Extract the [X, Y] coordinate from the center of the cell holding the provided text.  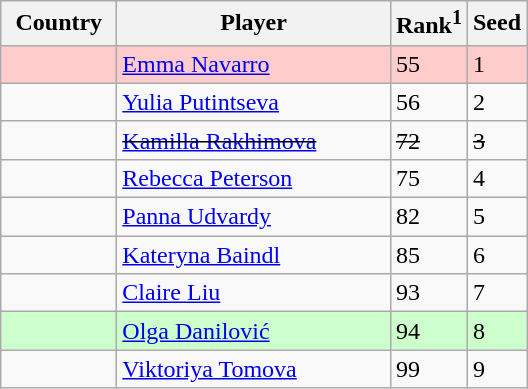
94 [428, 331]
4 [496, 178]
8 [496, 331]
Yulia Putintseva [254, 102]
Kamilla Rakhimova [254, 140]
Emma Navarro [254, 64]
9 [496, 369]
72 [428, 140]
93 [428, 293]
1 [496, 64]
Panna Udvardy [254, 217]
56 [428, 102]
85 [428, 255]
6 [496, 255]
Kateryna Baindl [254, 255]
Seed [496, 24]
2 [496, 102]
7 [496, 293]
82 [428, 217]
Rank1 [428, 24]
Player [254, 24]
3 [496, 140]
Claire Liu [254, 293]
5 [496, 217]
Rebecca Peterson [254, 178]
Viktoriya Tomova [254, 369]
99 [428, 369]
55 [428, 64]
Country [59, 24]
Olga Danilović [254, 331]
75 [428, 178]
